Detect which cell encompasses the target text, then output its [x, y] center coordinate. 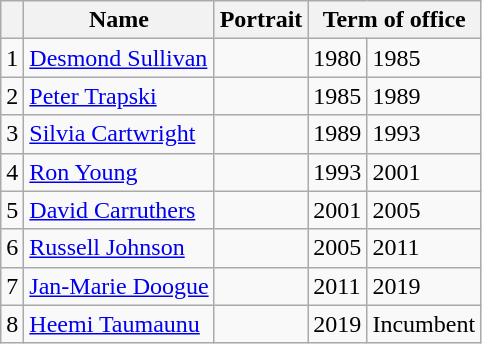
Ron Young [119, 172]
David Carruthers [119, 210]
Silvia Cartwright [119, 134]
8 [12, 324]
6 [12, 248]
Russell Johnson [119, 248]
4 [12, 172]
3 [12, 134]
Term of office [394, 20]
2 [12, 96]
1 [12, 58]
7 [12, 286]
Incumbent [424, 324]
Desmond Sullivan [119, 58]
Jan-Marie Doogue [119, 286]
Name [119, 20]
Peter Trapski [119, 96]
1980 [338, 58]
Portrait [261, 20]
5 [12, 210]
Heemi Taumaunu [119, 324]
